Provide the (x, y) coordinate of the cell's center where the given text is located.  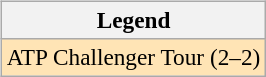
ATP Challenger Tour (2–2) (133, 57)
Legend (133, 20)
